Extract the [X, Y] coordinate from the center of the cell holding the provided text.  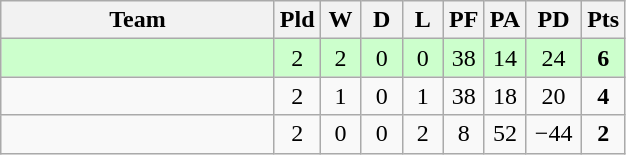
Pts [604, 20]
6 [604, 58]
8 [464, 134]
52 [504, 134]
L [422, 20]
Team [138, 20]
PA [504, 20]
Pld [297, 20]
D [382, 20]
−44 [554, 134]
14 [504, 58]
20 [554, 96]
24 [554, 58]
PF [464, 20]
PD [554, 20]
W [340, 20]
4 [604, 96]
18 [504, 96]
